Determine the [X, Y] coordinate at the center of the cell enclosing the given text.  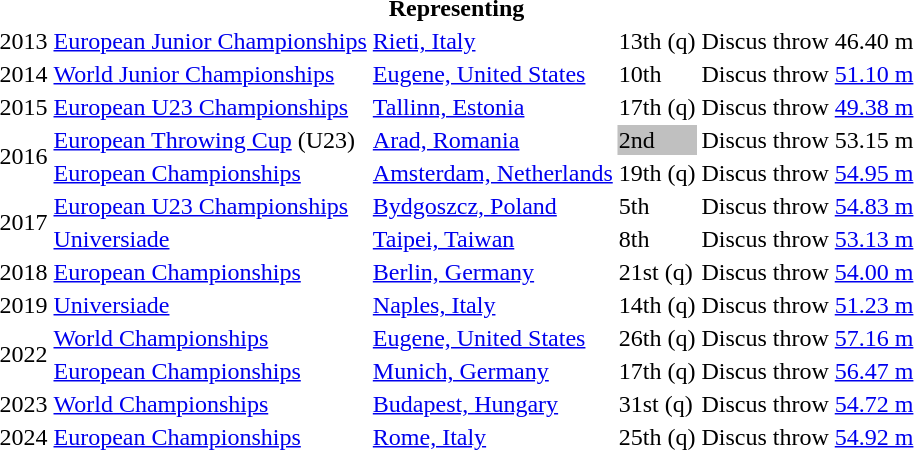
31st (q) [657, 404]
Budapest, Hungary [492, 404]
Amsterdam, Netherlands [492, 173]
Taipei, Taiwan [492, 239]
26th (q) [657, 338]
European Junior Championships [210, 41]
5th [657, 206]
19th (q) [657, 173]
Bydgoszcz, Poland [492, 206]
21st (q) [657, 272]
Berlin, Germany [492, 272]
European Throwing Cup (U23) [210, 140]
10th [657, 74]
Naples, Italy [492, 305]
Arad, Romania [492, 140]
Rieti, Italy [492, 41]
World Junior Championships [210, 74]
Tallinn, Estonia [492, 107]
13th (q) [657, 41]
14th (q) [657, 305]
Munich, Germany [492, 371]
2nd [657, 140]
8th [657, 239]
